Find where the given text appears and provide that cell's center as (x, y) coordinate. 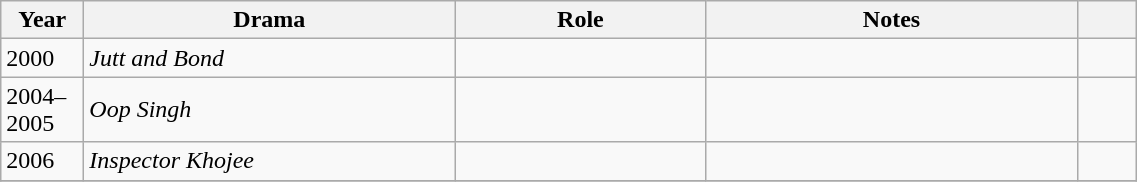
2000 (42, 58)
2006 (42, 161)
Jutt and Bond (270, 58)
Role (580, 20)
Drama (270, 20)
Notes (892, 20)
Oop Singh (270, 110)
2004–2005 (42, 110)
Year (42, 20)
Inspector Khojee (270, 161)
